Determine the [x, y] coordinate at the center of the cell enclosing the given text.  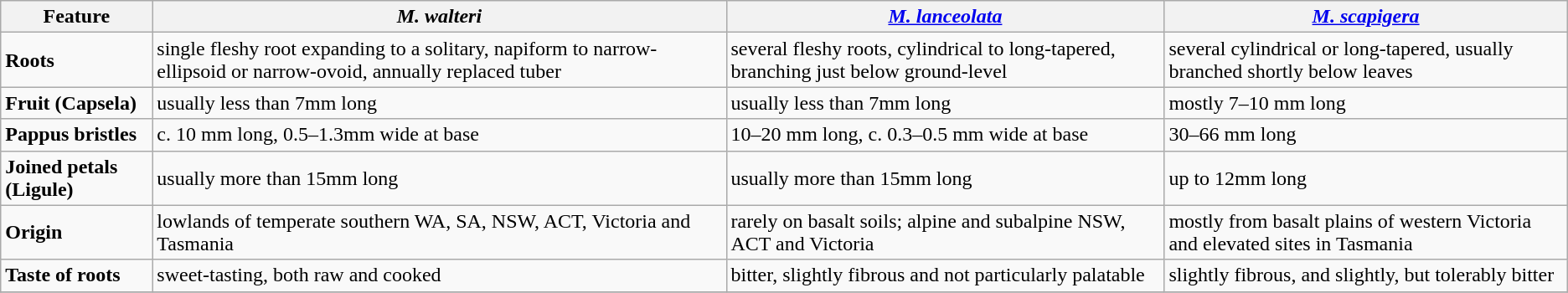
slightly fibrous, and slightly, but tolerably bitter [1365, 275]
Taste of roots [77, 275]
mostly from basalt plains of western Victoria and elevated sites in Tasmania [1365, 233]
Roots [77, 60]
M. lanceolata [945, 17]
sweet-tasting, both raw and cooked [439, 275]
several fleshy roots, cylindrical to long-tapered, branching just below ground-level [945, 60]
c. 10 mm long, 0.5–1.3mm wide at base [439, 135]
M. scapigera [1365, 17]
single fleshy root expanding to a solitary, napiform to narrow-ellipsoid or narrow-ovoid, annually replaced tuber [439, 60]
10–20 mm long, c. 0.3–0.5 mm wide at base [945, 135]
30–66 mm long [1365, 135]
M. walteri [439, 17]
Origin [77, 233]
Pappus bristles [77, 135]
several cylindrical or long-tapered, usually branched shortly below leaves [1365, 60]
rarely on basalt soils; alpine and subalpine NSW, ACT and Victoria [945, 233]
Joined petals (Ligule) [77, 177]
lowlands of temperate southern WA, SA, NSW, ACT, Victoria and Tasmania [439, 233]
mostly 7–10 mm long [1365, 103]
Feature [77, 17]
up to 12mm long [1365, 177]
bitter, slightly fibrous and not particularly palatable [945, 275]
Fruit (Capsela) [77, 103]
